From the cell containing the given text, extract its center point as [x, y] coordinate. 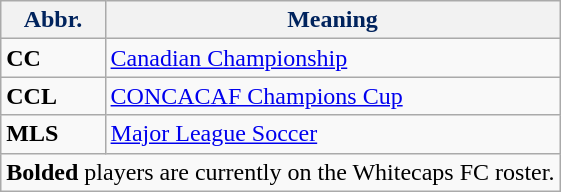
Meaning [332, 20]
CONCACAF Champions Cup [332, 96]
Abbr. [53, 20]
Bolded players are currently on the Whitecaps FC roster. [280, 172]
MLS [53, 134]
CCL [53, 96]
CC [53, 58]
Canadian Championship [332, 58]
Major League Soccer [332, 134]
